Search for the cell housing the specified text and yield its [x, y] center coordinate. 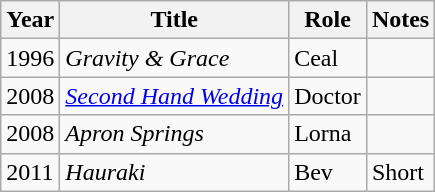
Hauraki [174, 172]
Role [328, 20]
Ceal [328, 58]
Year [30, 20]
Short [400, 172]
Notes [400, 20]
Apron Springs [174, 134]
2011 [30, 172]
Gravity & Grace [174, 58]
Bev [328, 172]
Lorna [328, 134]
Doctor [328, 96]
1996 [30, 58]
Second Hand Wedding [174, 96]
Title [174, 20]
